Output the (X, Y) coordinate of the center of the cell containing the given text.  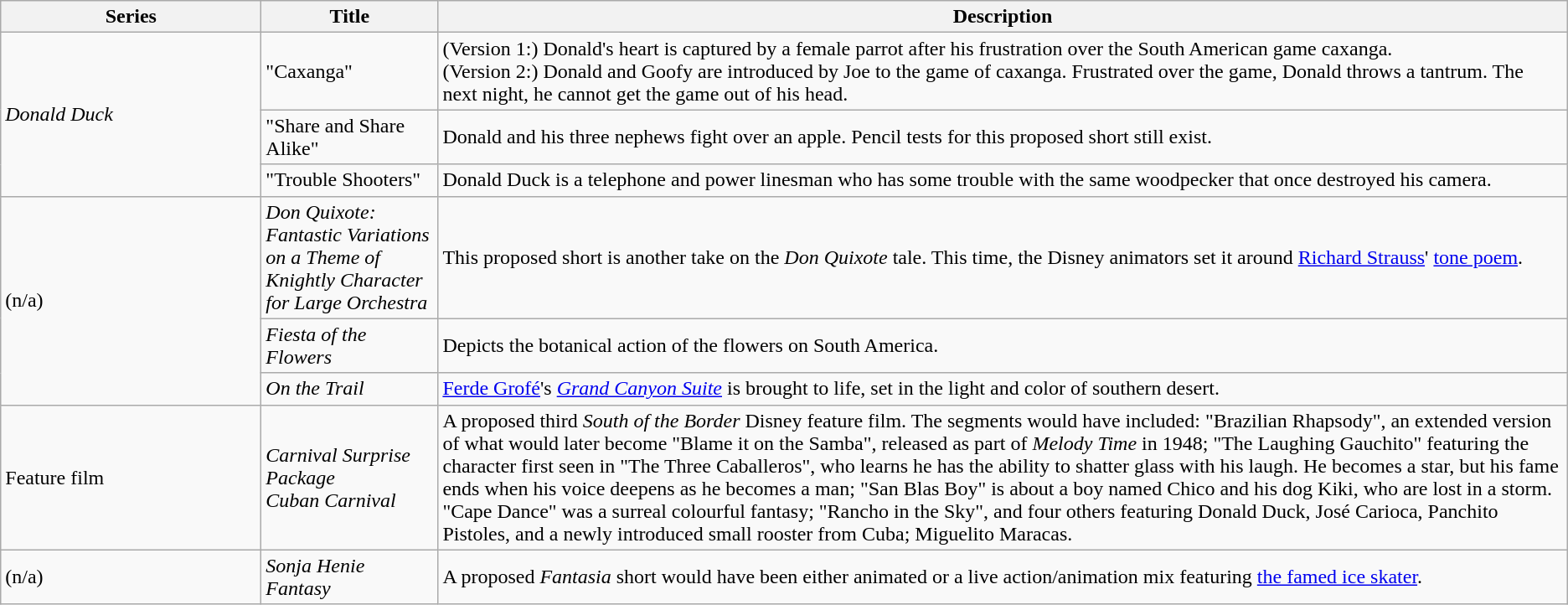
Donald Duck is a telephone and power linesman who has some trouble with the same woodpecker that once destroyed his camera. (1003, 180)
"Share and Share Alike" (350, 137)
Donald Duck (131, 114)
Fiesta of the Flowers (350, 345)
Carnival Surprise Package Cuban Carnival (350, 478)
Don Quixote: Fantastic Variations on a Theme of Knightly Character for Large Orchestra (350, 257)
Title (350, 17)
Depicts the botanical action of the flowers on South America. (1003, 345)
Sonja Henie Fantasy (350, 577)
"Caxanga" (350, 71)
Donald and his three nephews fight over an apple. Pencil tests for this proposed short still exist. (1003, 137)
This proposed short is another take on the Don Quixote tale. This time, the Disney animators set it around Richard Strauss' tone poem. (1003, 257)
Series (131, 17)
A proposed Fantasia short would have been either animated or a live action/animation mix featuring the famed ice skater. (1003, 577)
Ferde Grofé's Grand Canyon Suite is brought to life, set in the light and color of southern desert. (1003, 389)
On the Trail (350, 389)
Feature film (131, 478)
Description (1003, 17)
"Trouble Shooters" (350, 180)
